Locate the cell with the specified text and output its (x, y) center coordinate. 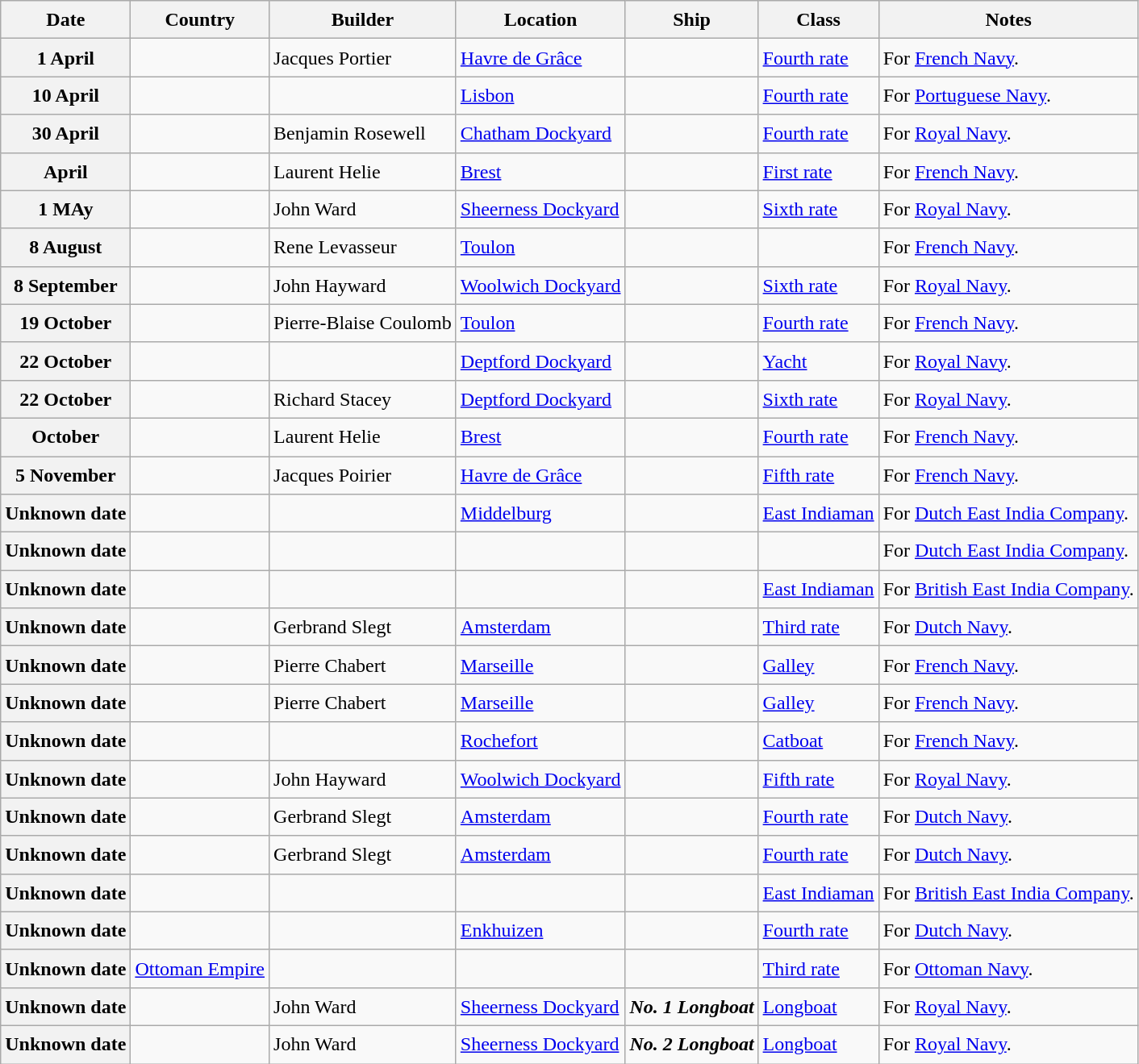
Country (200, 19)
Catboat (818, 741)
Builder (363, 19)
October (66, 437)
10 April (66, 95)
Jacques Portier (363, 58)
Notes (1008, 19)
1 April (66, 58)
Chatham Dockyard (540, 134)
8 August (66, 247)
30 April (66, 134)
Class (818, 19)
No. 2 Longboat (692, 1044)
Benjamin Rosewell (363, 134)
8 September (66, 286)
Pierre-Blaise Coulomb (363, 323)
Middelburg (540, 513)
5 November (66, 476)
Rochefort (540, 741)
First rate (818, 171)
Rene Levasseur (363, 247)
Lisbon (540, 95)
For Ottoman Navy. (1008, 968)
Ottoman Empire (200, 968)
No. 1 Longboat (692, 1007)
Ship (692, 19)
Enkhuizen (540, 931)
Date (66, 19)
1 MAy (66, 210)
April (66, 171)
Jacques Poirier (363, 476)
19 October (66, 323)
Location (540, 19)
For Portuguese Navy. (1008, 95)
Yacht (818, 361)
Richard Stacey (363, 398)
